Provide the [X, Y] coordinate of the cell's center where the given text is located.  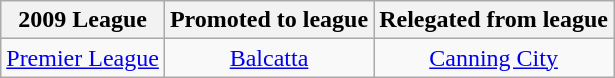
Relegated from league [494, 20]
Canning City [494, 58]
2009 League [83, 20]
Promoted to league [268, 20]
Balcatta [268, 58]
Premier League [83, 58]
